Pinpoint the cell where the given text exists, returning its (X, Y) midpoint coordinate. 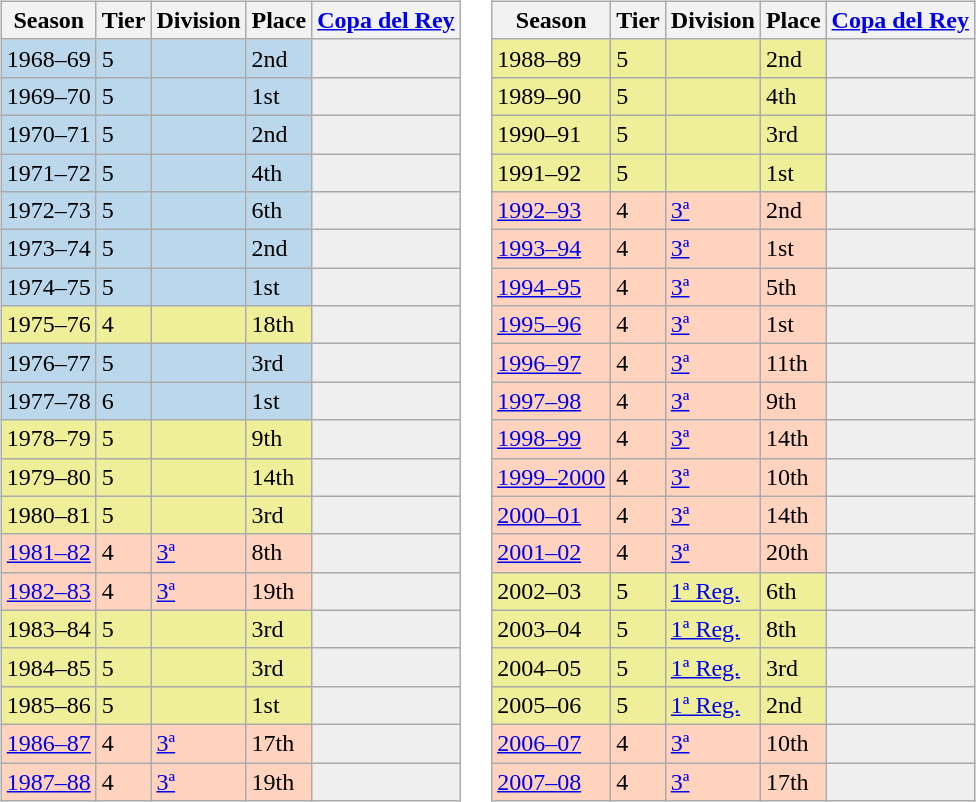
11th (793, 363)
6 (124, 401)
1989–90 (552, 96)
5th (793, 287)
1971–72 (48, 173)
2002–03 (552, 591)
1972–73 (48, 211)
1984–85 (48, 667)
1997–98 (552, 401)
1998–99 (552, 439)
1990–91 (552, 134)
1975–76 (48, 325)
18th (279, 325)
1983–84 (48, 629)
1999–2000 (552, 477)
1969–70 (48, 96)
2005–06 (552, 705)
1981–82 (48, 553)
2007–08 (552, 781)
1988–89 (552, 58)
1995–96 (552, 325)
1996–97 (552, 363)
2004–05 (552, 667)
1974–75 (48, 287)
1992–93 (552, 211)
2003–04 (552, 629)
20th (793, 553)
1973–74 (48, 249)
1970–71 (48, 134)
1982–83 (48, 591)
1976–77 (48, 363)
1991–92 (552, 173)
1993–94 (552, 249)
2006–07 (552, 743)
2000–01 (552, 515)
1968–69 (48, 58)
1994–95 (552, 287)
1985–86 (48, 705)
1979–80 (48, 477)
1978–79 (48, 439)
1986–87 (48, 743)
2001–02 (552, 553)
1977–78 (48, 401)
1987–88 (48, 781)
1980–81 (48, 515)
